Locate the cell with the specified text and output its (x, y) center coordinate. 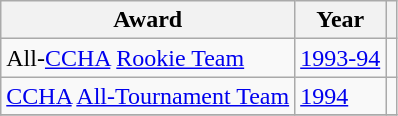
CCHA All-Tournament Team (148, 96)
1994 (340, 96)
1993-94 (340, 58)
All-CCHA Rookie Team (148, 58)
Award (148, 20)
Year (340, 20)
